Output the [X, Y] coordinate of the center of the cell containing the given text.  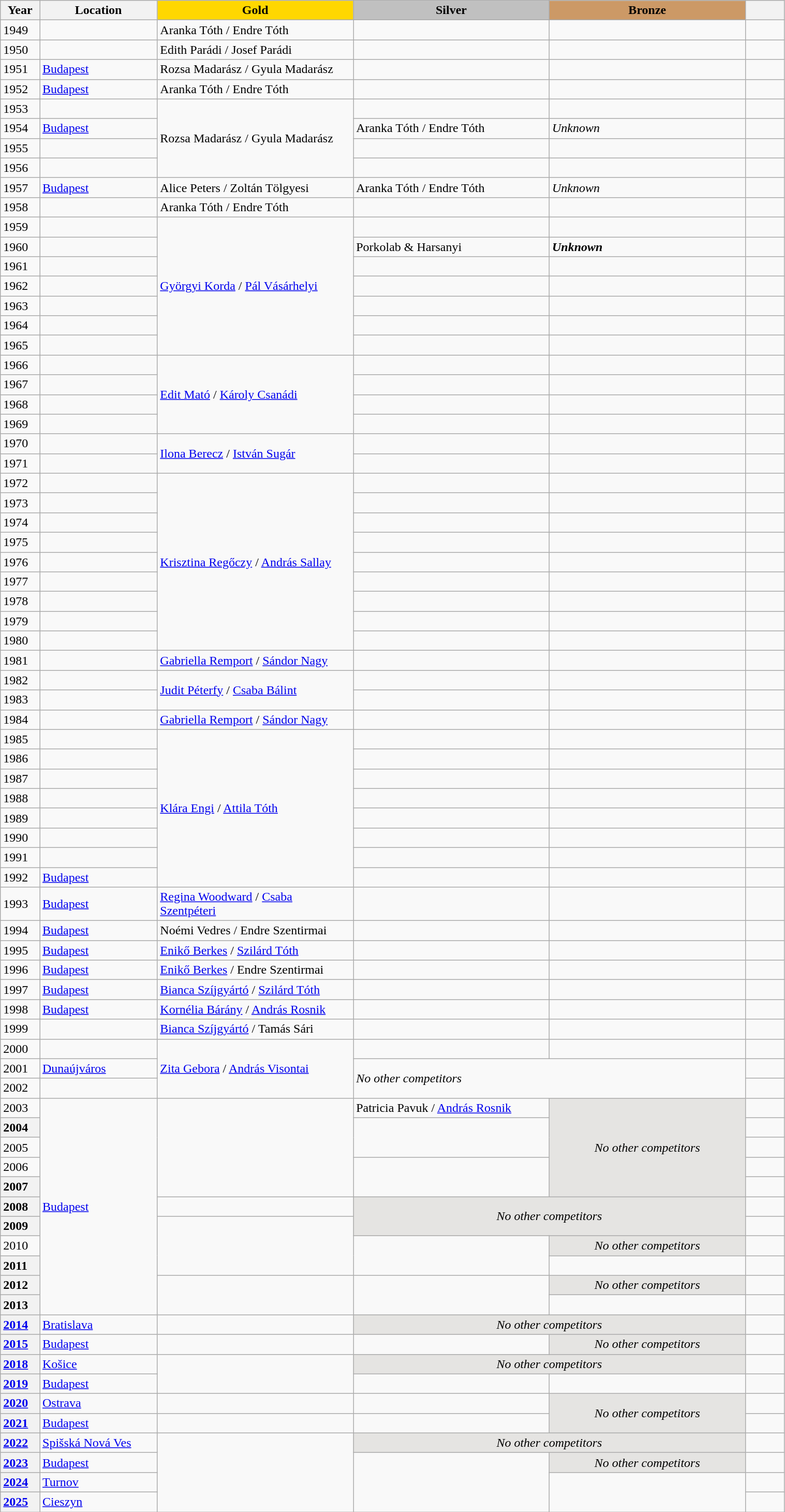
2012 [20, 1285]
Spišská Nová Ves [98, 1443]
Year [20, 10]
1954 [20, 128]
Edith Parádi / Josef Parádi [256, 50]
1990 [20, 838]
Location [98, 10]
Patricia Pavuk / András Rosnik [451, 1108]
Regina Woodward / Csaba Szentpéteri [256, 904]
1962 [20, 286]
Edit Mató / Károly Csanádi [256, 394]
2006 [20, 1167]
2020 [20, 1403]
2013 [20, 1305]
2025 [20, 1502]
1988 [20, 798]
2022 [20, 1443]
1999 [20, 1029]
1983 [20, 700]
Ilona Berecz / István Sugár [256, 453]
1957 [20, 187]
1991 [20, 857]
1959 [20, 227]
1958 [20, 207]
1998 [20, 1009]
1961 [20, 267]
Bratislava [98, 1325]
1994 [20, 931]
1979 [20, 621]
1978 [20, 601]
2007 [20, 1186]
1969 [20, 424]
2003 [20, 1108]
2002 [20, 1088]
1992 [20, 877]
2018 [20, 1364]
1950 [20, 50]
1975 [20, 542]
1972 [20, 483]
2023 [20, 1462]
1981 [20, 660]
Kornélia Bárány / András Rosnik [256, 1009]
1955 [20, 148]
1995 [20, 950]
Gold [256, 10]
Klára Engi / Attila Tóth [256, 808]
1952 [20, 89]
2019 [20, 1384]
1973 [20, 503]
1971 [20, 463]
2008 [20, 1207]
2001 [20, 1068]
2005 [20, 1147]
2014 [20, 1325]
1976 [20, 562]
1960 [20, 247]
1974 [20, 522]
1965 [20, 345]
2021 [20, 1423]
1977 [20, 582]
Porkolab & Harsanyi [451, 247]
1953 [20, 109]
Bianca Szíjgyártó / Szilárd Tóth [256, 990]
Ostrava [98, 1403]
2011 [20, 1266]
1951 [20, 69]
Dunaújváros [98, 1068]
1989 [20, 818]
1964 [20, 326]
Turnov [98, 1482]
1970 [20, 444]
Zita Gebora / András Visontai [256, 1068]
2009 [20, 1226]
1982 [20, 680]
1984 [20, 720]
1985 [20, 739]
1966 [20, 365]
Györgyi Korda / Pál Vásárhelyi [256, 286]
Bronze [647, 10]
2000 [20, 1049]
Krisztina Regőczy / András Sallay [256, 562]
1967 [20, 385]
Enikő Berkes / Szilárd Tóth [256, 950]
1956 [20, 168]
1987 [20, 779]
1968 [20, 404]
Alice Peters / Zoltán Tölgyesi [256, 187]
1997 [20, 990]
Košice [98, 1364]
1993 [20, 904]
2015 [20, 1344]
1986 [20, 759]
2024 [20, 1482]
1980 [20, 641]
1996 [20, 970]
1949 [20, 30]
Cieszyn [98, 1502]
Bianca Szíjgyártó / Tamás Sári [256, 1029]
Silver [451, 10]
2004 [20, 1127]
1963 [20, 306]
Noémi Vedres / Endre Szentirmai [256, 931]
Enikő Berkes / Endre Szentirmai [256, 970]
Judit Péterfy / Csaba Bálint [256, 690]
2010 [20, 1246]
